Pinpoint the cell where the given text exists, returning its (X, Y) midpoint coordinate. 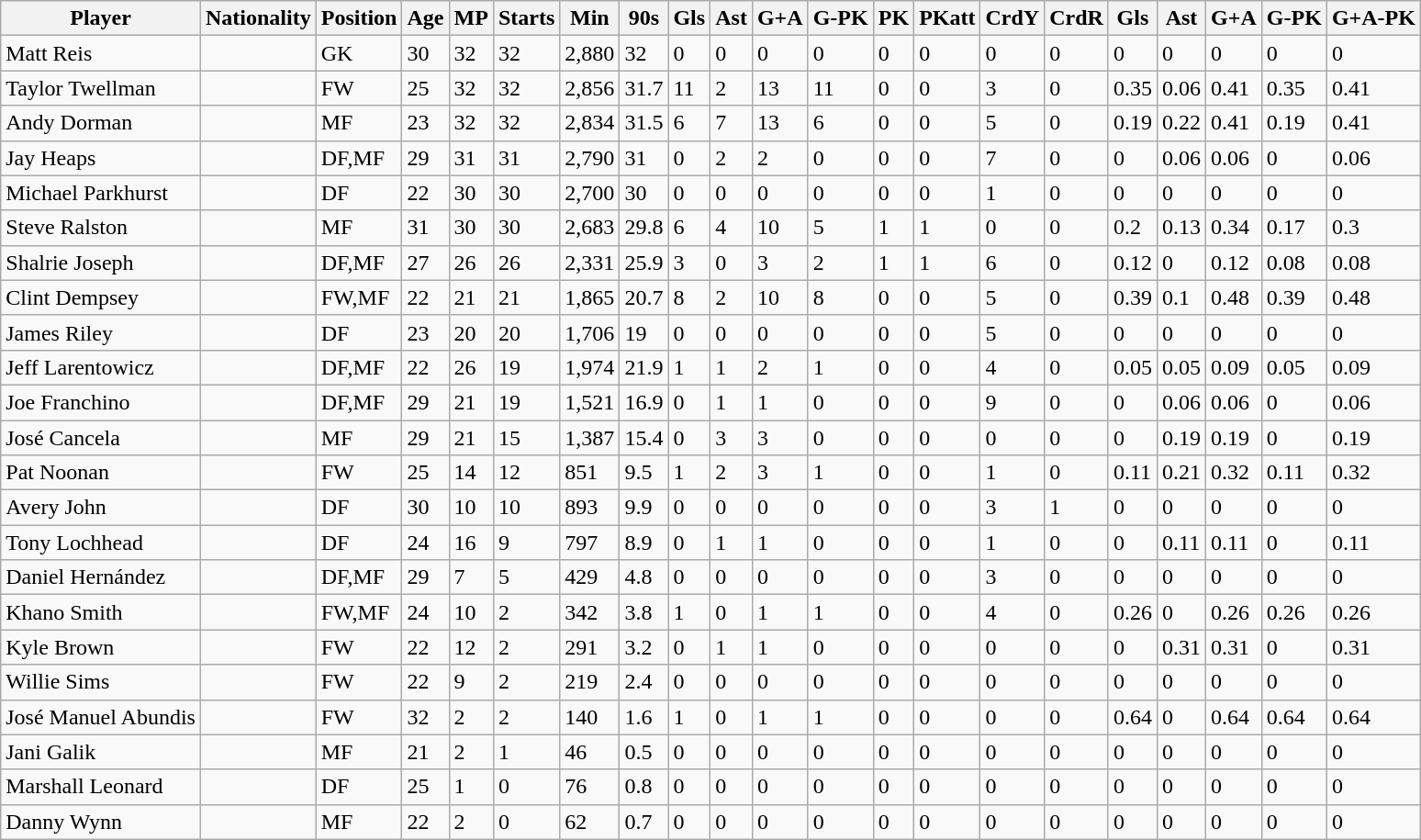
Matt Reis (101, 53)
1,521 (589, 402)
2.4 (644, 682)
Avery John (101, 508)
Shalrie Joseph (101, 263)
16.9 (644, 402)
851 (589, 473)
14 (471, 473)
2,700 (589, 193)
2,683 (589, 228)
Jeff Larentowicz (101, 367)
Michael Parkhurst (101, 193)
Starts (526, 18)
MP (471, 18)
José Manuel Abundis (101, 717)
1,706 (589, 332)
25.9 (644, 263)
2,331 (589, 263)
1,865 (589, 297)
0.3 (1373, 228)
20.7 (644, 297)
0.22 (1180, 123)
429 (589, 577)
CrdR (1077, 18)
3.2 (644, 647)
0.2 (1133, 228)
Player (101, 18)
893 (589, 508)
9.9 (644, 508)
Kyle Brown (101, 647)
1.6 (644, 717)
15 (526, 438)
219 (589, 682)
Khano Smith (101, 612)
Clint Dempsey (101, 297)
Willie Sims (101, 682)
1,387 (589, 438)
9.5 (644, 473)
0.21 (1180, 473)
2,880 (589, 53)
0.17 (1294, 228)
21.9 (644, 367)
Joe Franchino (101, 402)
Pat Noonan (101, 473)
Marshall Leonard (101, 787)
342 (589, 612)
8.9 (644, 543)
29.8 (644, 228)
G+A-PK (1373, 18)
797 (589, 543)
15.4 (644, 438)
46 (589, 752)
Position (359, 18)
31.5 (644, 123)
Tony Lochhead (101, 543)
140 (589, 717)
0.8 (644, 787)
2,790 (589, 158)
Taylor Twellman (101, 88)
1,974 (589, 367)
0.5 (644, 752)
James Riley (101, 332)
PK (893, 18)
Min (589, 18)
62 (589, 822)
Nationality (258, 18)
3.8 (644, 612)
GK (359, 53)
CrdY (1013, 18)
90s (644, 18)
4.8 (644, 577)
0.34 (1234, 228)
Steve Ralston (101, 228)
Jani Galik (101, 752)
16 (471, 543)
0.13 (1180, 228)
0.7 (644, 822)
0.1 (1180, 297)
76 (589, 787)
José Cancela (101, 438)
PKatt (947, 18)
Age (426, 18)
Daniel Hernández (101, 577)
2,834 (589, 123)
Andy Dorman (101, 123)
31.7 (644, 88)
27 (426, 263)
291 (589, 647)
Jay Heaps (101, 158)
Danny Wynn (101, 822)
2,856 (589, 88)
